Provide the (x, y) coordinate of the cell's center where the given text is located.  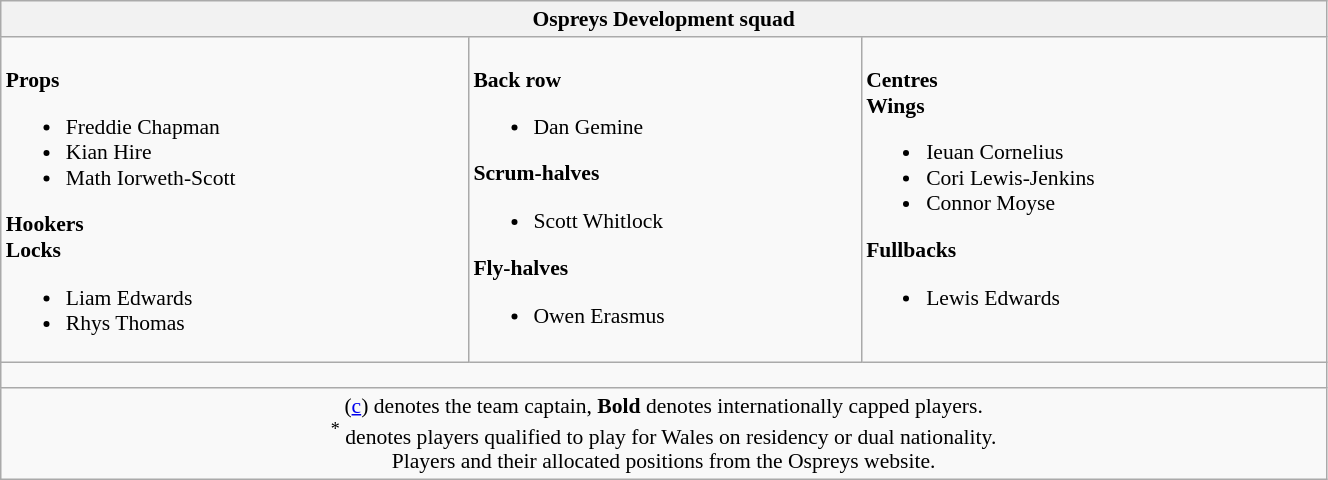
CentresWings Ieuan Cornelius Cori Lewis-Jenkins Connor MoyseFullbacks Lewis Edwards (1094, 200)
Back row Dan GemineScrum-halves Scott WhitlockFly-halves Owen Erasmus (664, 200)
Ospreys Development squad (664, 19)
Props Freddie Chapman Kian Hire Math Iorweth-ScottHookersLocks Liam Edwards Rhys Thomas (235, 200)
